Search for the cell housing the specified text and yield its (x, y) center coordinate. 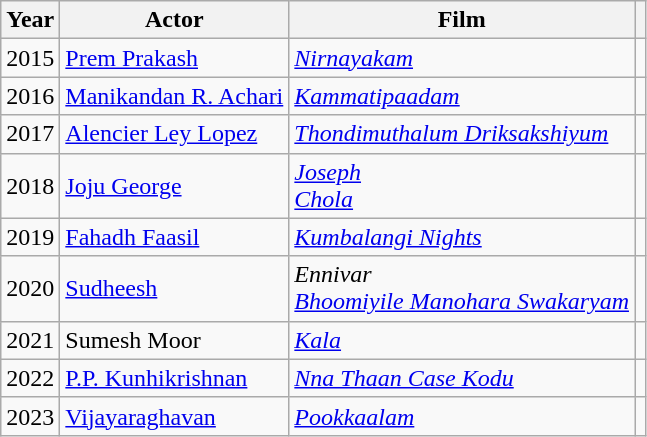
Prem Prakash (174, 58)
Pookkaalam (462, 416)
Year (30, 20)
Sumesh Moor (174, 340)
2021 (30, 340)
Alencier Ley Lopez (174, 134)
2017 (30, 134)
Kala (462, 340)
Film (462, 20)
2016 (30, 96)
Joseph Chola (462, 186)
Manikandan R. Achari (174, 96)
Joju George (174, 186)
2022 (30, 378)
Fahadh Faasil (174, 237)
Thondimuthalum Driksakshiyum (462, 134)
2019 (30, 237)
Sudheesh (174, 288)
Nirnayakam (462, 58)
Kumbalangi Nights (462, 237)
2020 (30, 288)
2023 (30, 416)
Vijayaraghavan (174, 416)
Nna Thaan Case Kodu (462, 378)
Kammatipaadam (462, 96)
EnnivarBhoomiyile Manohara Swakaryam (462, 288)
2018 (30, 186)
2015 (30, 58)
P.P. Kunhikrishnan (174, 378)
Actor (174, 20)
